Identify which cell holds the provided text, then report its [x, y] central coordinate. 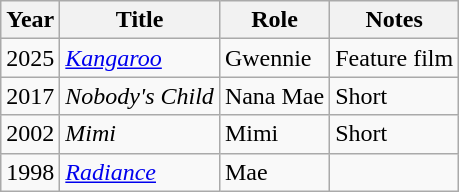
Title [140, 20]
Notes [394, 20]
Kangaroo [140, 58]
Nana Mae [274, 96]
Year [30, 20]
Feature film [394, 58]
2002 [30, 134]
1998 [30, 172]
2017 [30, 96]
Radiance [140, 172]
Nobody's Child [140, 96]
Mae [274, 172]
Gwennie [274, 58]
Role [274, 20]
2025 [30, 58]
